From the cell containing the given text, extract its center point as (X, Y) coordinate. 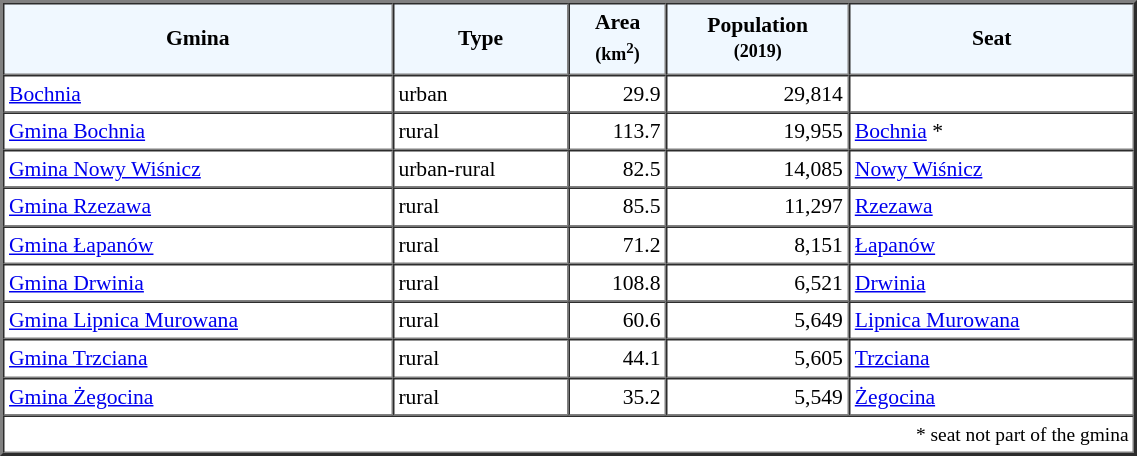
29,814 (758, 93)
Population(2019) (758, 38)
Drwinia (992, 283)
* seat not part of the gmina (569, 434)
35.2 (618, 396)
5,649 (758, 321)
11,297 (758, 207)
Rzezawa (992, 207)
Gmina Bochnia (198, 131)
Gmina Łapanów (198, 245)
19,955 (758, 131)
14,085 (758, 169)
8,151 (758, 245)
Trzciana (992, 359)
Gmina Nowy Wiśnicz (198, 169)
Gmina Trzciana (198, 359)
Żegocina (992, 396)
5,549 (758, 396)
Gmina Lipnica Murowana (198, 321)
60.6 (618, 321)
Bochnia (198, 93)
6,521 (758, 283)
Seat (992, 38)
82.5 (618, 169)
85.5 (618, 207)
Gmina Rzezawa (198, 207)
Lipnica Murowana (992, 321)
44.1 (618, 359)
Gmina Żegocina (198, 396)
108.8 (618, 283)
urban (480, 93)
Łapanów (992, 245)
71.2 (618, 245)
5,605 (758, 359)
Type (480, 38)
113.7 (618, 131)
Nowy Wiśnicz (992, 169)
29.9 (618, 93)
urban-rural (480, 169)
Bochnia * (992, 131)
Gmina (198, 38)
Gmina Drwinia (198, 283)
Area(km2) (618, 38)
